Locate the cell with the specified text and output its (x, y) center coordinate. 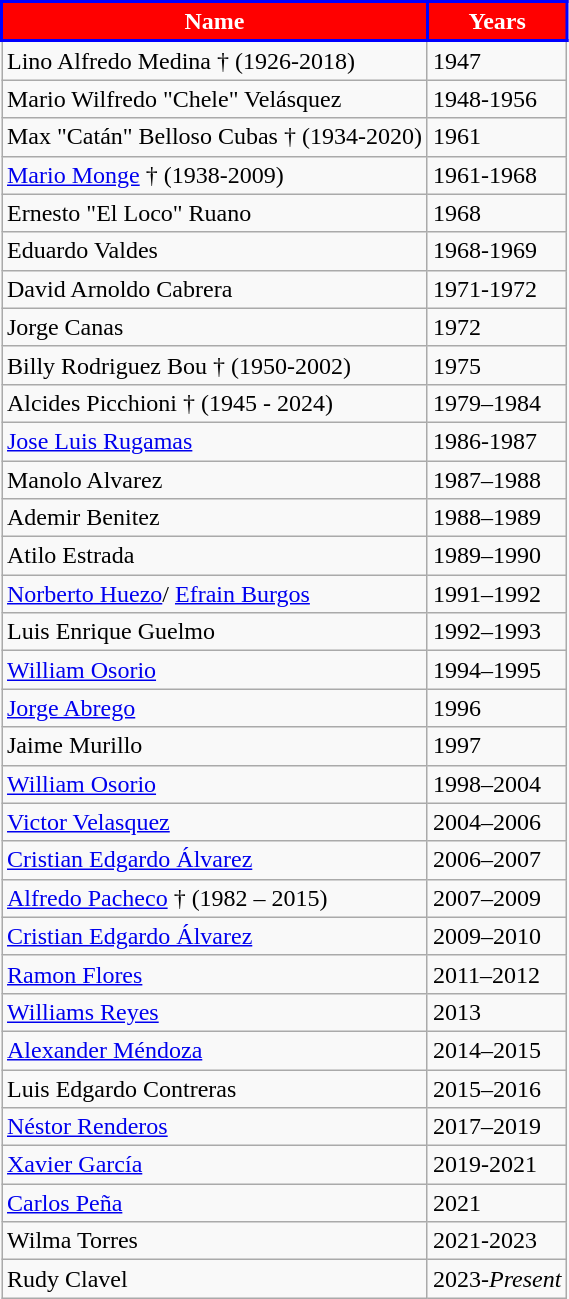
Luis Edgardo Contreras (215, 1089)
Billy Rodriguez Bou † (1950-2002) (215, 365)
Victor Velasquez (215, 822)
2021 (496, 1203)
1988–1989 (496, 518)
Atilo Estrada (215, 556)
Eduardo Valdes (215, 251)
Manolo Alvarez (215, 479)
Jaime Murillo (215, 746)
1961 (496, 137)
1968 (496, 213)
2013 (496, 1012)
1972 (496, 327)
2023-Present (496, 1279)
2014–2015 (496, 1050)
Mario Monge † (1938-2009) (215, 175)
1987–1988 (496, 479)
1947 (496, 60)
1975 (496, 365)
Years (496, 22)
Alfredo Pacheco † (1982 – 2015) (215, 898)
Wilma Torres (215, 1241)
Néstor Renderos (215, 1127)
Luis Enrique Guelmo (215, 632)
Rudy Clavel (215, 1279)
1986-1987 (496, 441)
Mario Wilfredo "Chele" Velásquez (215, 99)
1998–2004 (496, 784)
Jose Luis Rugamas (215, 441)
Jorge Canas (215, 327)
2009–2010 (496, 936)
Jorge Abrego (215, 708)
David Arnoldo Cabrera (215, 289)
2019-2021 (496, 1165)
2011–2012 (496, 974)
1979–1984 (496, 403)
1971-1972 (496, 289)
1992–1993 (496, 632)
Williams Reyes (215, 1012)
1961-1968 (496, 175)
1996 (496, 708)
Max "Catán" Belloso Cubas † (1934-2020) (215, 137)
Lino Alfredo Medina † (1926-2018) (215, 60)
1968-1969 (496, 251)
1997 (496, 746)
1994–1995 (496, 670)
Norberto Huezo/ Efrain Burgos (215, 594)
Alcides Picchioni † (1945 - 2024) (215, 403)
2007–2009 (496, 898)
1948-1956 (496, 99)
Ademir Benitez (215, 518)
Carlos Peña (215, 1203)
2004–2006 (496, 822)
1989–1990 (496, 556)
2017–2019 (496, 1127)
Ramon Flores (215, 974)
Alexander Méndoza (215, 1050)
1991–1992 (496, 594)
Xavier García (215, 1165)
2006–2007 (496, 860)
Name (215, 22)
2015–2016 (496, 1089)
Ernesto "El Loco" Ruano (215, 213)
2021-2023 (496, 1241)
